Extract the [X, Y] coordinate from the center of the cell holding the provided text.  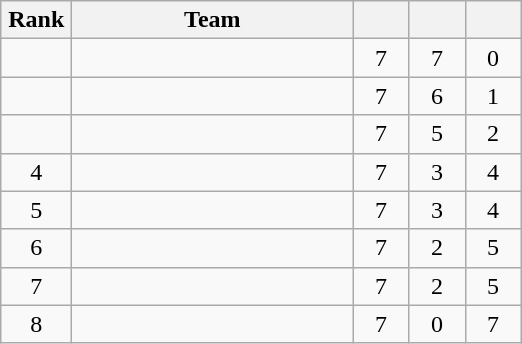
Team [212, 20]
8 [36, 324]
Rank [36, 20]
1 [493, 96]
